Extract the [X, Y] coordinate from the center of the cell holding the provided text.  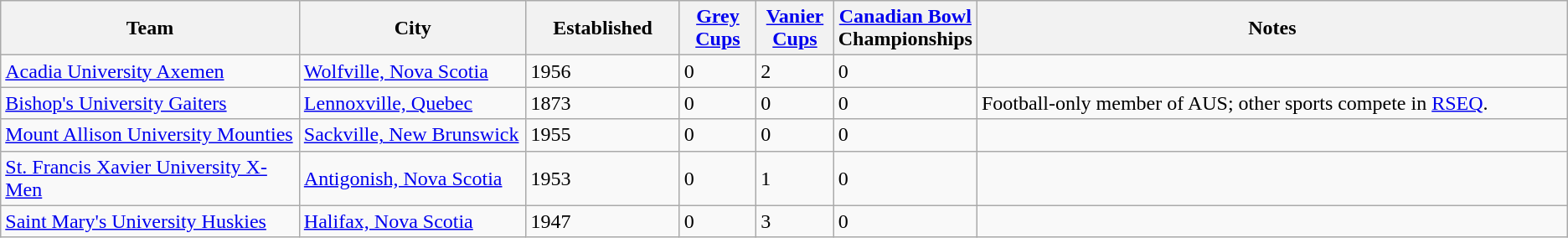
1947 [603, 221]
Mount Allison University Mounties [151, 135]
Established [603, 28]
Football-only member of AUS; other sports compete in RSEQ. [1271, 103]
1955 [603, 135]
Notes [1271, 28]
City [412, 28]
1956 [603, 71]
1873 [603, 103]
3 [796, 221]
Antigonish, Nova Scotia [412, 178]
Halifax, Nova Scotia [412, 221]
Vanier Cups [796, 28]
Acadia University Axemen [151, 71]
St. Francis Xavier University X-Men [151, 178]
Grey Cups [718, 28]
Saint Mary's University Huskies [151, 221]
Team [151, 28]
Bishop's University Gaiters [151, 103]
2 [796, 71]
Canadian Bowl Championships [905, 28]
Sackville, New Brunswick [412, 135]
Lennoxville, Quebec [412, 103]
Wolfville, Nova Scotia [412, 71]
1 [796, 178]
1953 [603, 178]
